Determine the [x, y] coordinate at the center of the cell enclosing the given text.  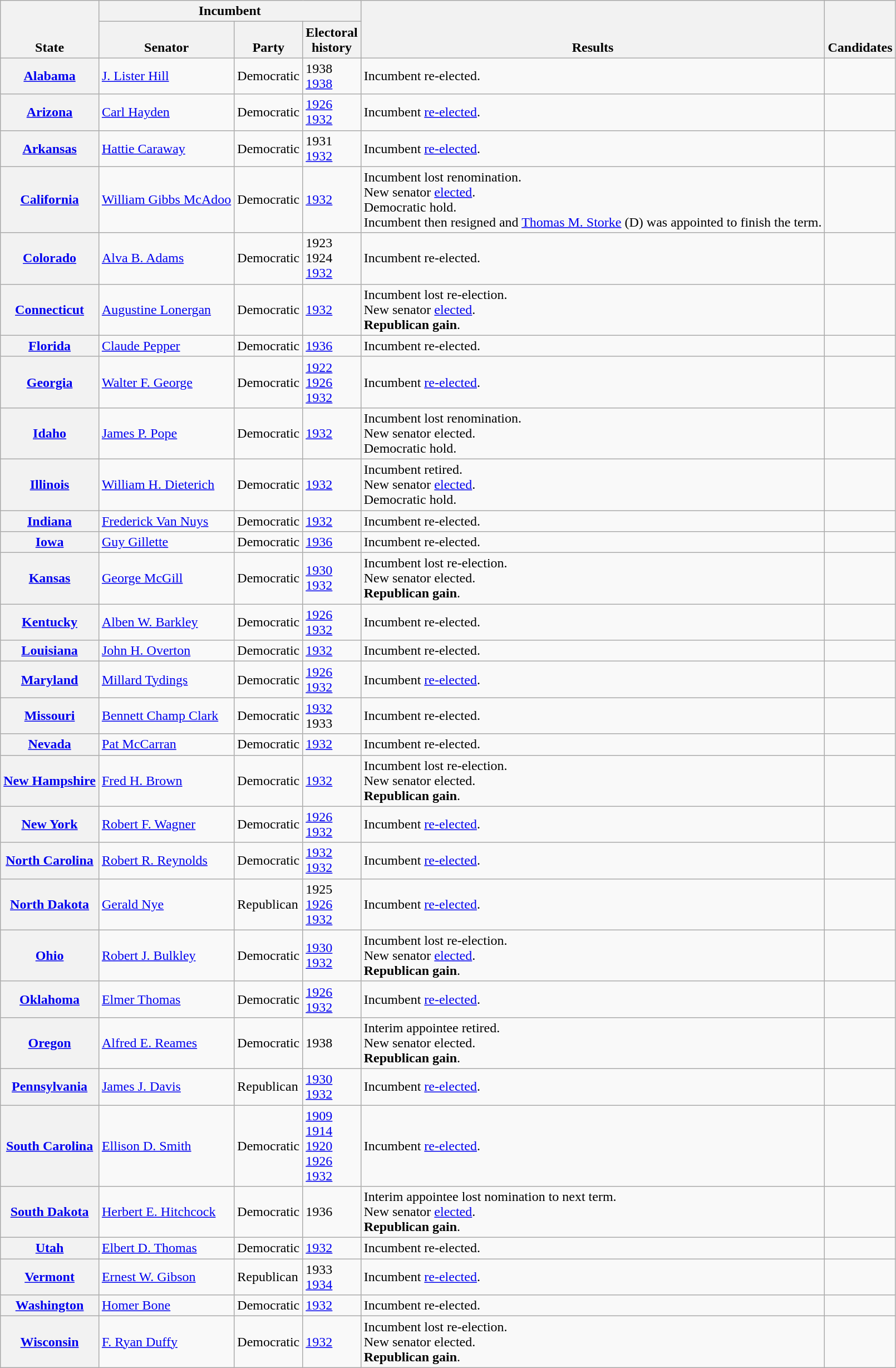
State [50, 29]
Arkansas [50, 148]
Oklahoma [50, 999]
Utah [50, 1248]
South Carolina [50, 1145]
1923 1924 1932 [332, 258]
1938 [332, 1043]
Senator [166, 40]
Interim appointee retired.New senator elected.Republican gain. [593, 1043]
Guy Gillette [166, 542]
Alva B. Adams [166, 258]
Iowa [50, 542]
Carl Hayden [166, 112]
Homer Bone [166, 1306]
F. Ryan Duffy [166, 1342]
Gerald Nye [166, 904]
John H. Overton [166, 651]
Colorado [50, 258]
Nevada [50, 744]
Incumbent [229, 11]
Results [593, 29]
Robert J. Bulkley [166, 955]
Millard Tydings [166, 679]
Missouri [50, 716]
Alben W. Barkley [166, 622]
New York [50, 824]
Idaho [50, 433]
Vermont [50, 1277]
Kentucky [50, 622]
Candidates [860, 29]
19091914192019261932 [332, 1145]
1932 1932 [332, 861]
1922 19261932 [332, 382]
Alfred E. Reames [166, 1043]
California [50, 199]
Herbert E. Hitchcock [166, 1212]
Alabama [50, 76]
Illinois [50, 484]
Pennsylvania [50, 1087]
Oregon [50, 1043]
New Hampshire [50, 781]
Ernest W. Gibson [166, 1277]
Fred H. Brown [166, 781]
Maryland [50, 679]
Incumbent lost renomination.New senator elected.Democratic hold. [593, 433]
Robert F. Wagner [166, 824]
Louisiana [50, 651]
19321933 [332, 716]
Electoralhistory [332, 40]
Party [268, 40]
Kansas [50, 578]
J. Lister Hill [166, 76]
Florida [50, 346]
Augustine Lonergan [166, 310]
South Dakota [50, 1212]
Indiana [50, 521]
Hattie Caraway [166, 148]
Claude Pepper [166, 346]
1933 1934 [332, 1277]
Elbert D. Thomas [166, 1248]
1938 1938 [332, 76]
Connecticut [50, 310]
Incumbent retired.New senator elected.Democratic hold. [593, 484]
George McGill [166, 578]
Pat McCarran [166, 744]
Arizona [50, 112]
James P. Pope [166, 433]
1925 1926 1932 [332, 904]
1931 1932 [332, 148]
Washington [50, 1306]
Incumbent lost renomination.New senator elected.Democratic hold.Incumbent then resigned and Thomas M. Storke (D) was appointed to finish the term. [593, 199]
North Dakota [50, 904]
Walter F. George [166, 382]
James J. Davis [166, 1087]
William Gibbs McAdoo [166, 199]
Bennett Champ Clark [166, 716]
Elmer Thomas [166, 999]
Robert R. Reynolds [166, 861]
Ellison D. Smith [166, 1145]
Wisconsin [50, 1342]
Frederick Van Nuys [166, 521]
Georgia [50, 382]
William H. Dieterich [166, 484]
Interim appointee lost nomination to next term.New senator elected.Republican gain. [593, 1212]
Ohio [50, 955]
North Carolina [50, 861]
